Identify which cell holds the provided text, then report its [X, Y] central coordinate. 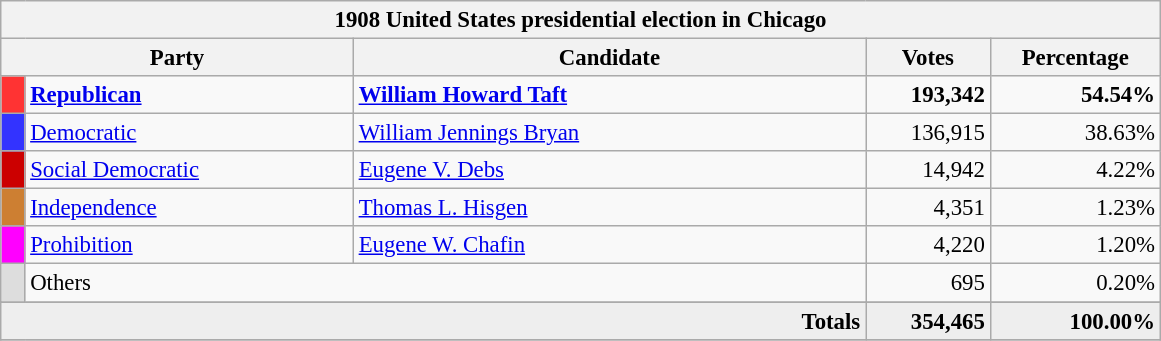
Republican [189, 95]
38.63% [1075, 133]
Democratic [189, 133]
Independence [189, 208]
0.20% [1075, 283]
4,351 [928, 208]
Others [446, 283]
193,342 [928, 95]
100.00% [1075, 321]
1.23% [1075, 208]
Thomas L. Hisgen [609, 208]
Totals [434, 321]
Social Democratic [189, 170]
354,465 [928, 321]
14,942 [928, 170]
Prohibition [189, 245]
136,915 [928, 133]
Eugene W. Chafin [609, 245]
54.54% [1075, 95]
Candidate [609, 58]
1908 United States presidential election in Chicago [581, 20]
4.22% [1075, 170]
William Howard Taft [609, 95]
Percentage [1075, 58]
Eugene V. Debs [609, 170]
William Jennings Bryan [609, 133]
Votes [928, 58]
4,220 [928, 245]
1.20% [1075, 245]
695 [928, 283]
Party [178, 58]
